Detect which cell encompasses the target text, then output its (x, y) center coordinate. 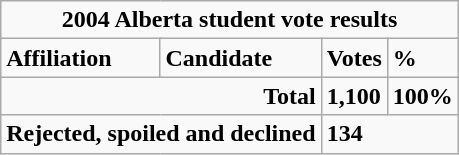
2004 Alberta student vote results (230, 20)
Total (161, 96)
100% (422, 96)
Votes (354, 58)
Rejected, spoiled and declined (161, 134)
Candidate (240, 58)
% (422, 58)
Affiliation (80, 58)
134 (390, 134)
1,100 (354, 96)
